From the cell containing the given text, extract its center point as (x, y) coordinate. 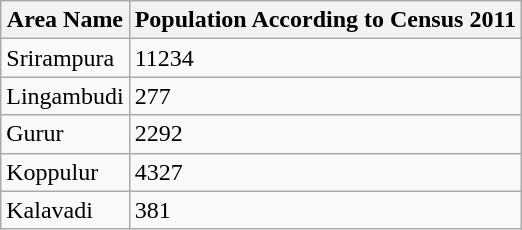
Gurur (65, 134)
11234 (325, 58)
Srirampura (65, 58)
Population According to Census 2011 (325, 20)
2292 (325, 134)
4327 (325, 172)
Kalavadi (65, 210)
Lingambudi (65, 96)
381 (325, 210)
Area Name (65, 20)
277 (325, 96)
Koppulur (65, 172)
